From the cell containing the given text, extract its center point as (x, y) coordinate. 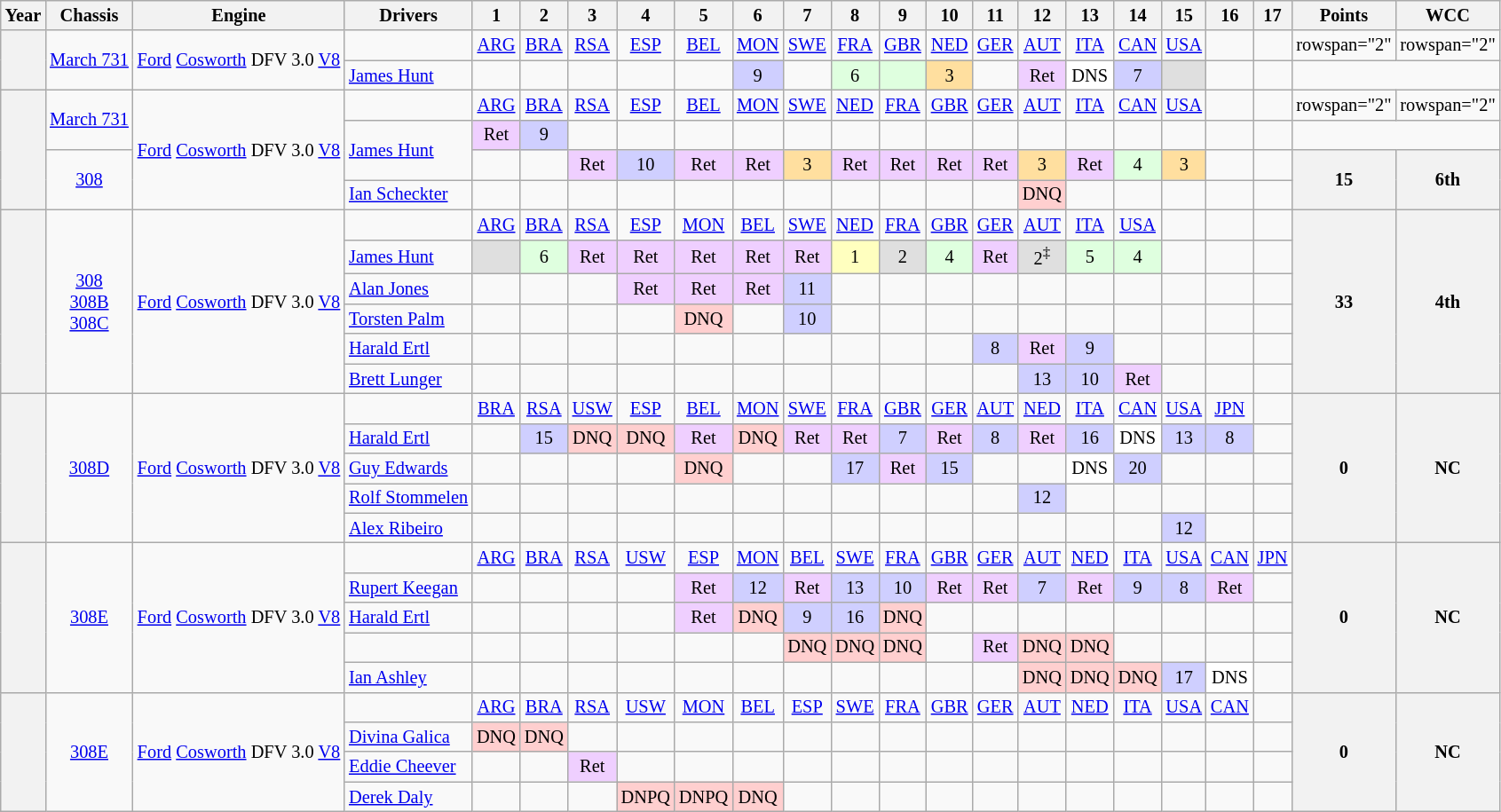
20 (1138, 468)
308 (89, 179)
Drivers (408, 15)
Points (1344, 15)
Divina Galica (408, 737)
Eddie Cheever (408, 767)
2‡ (1042, 257)
308308B308C (89, 302)
33 (1344, 302)
Guy Edwards (408, 468)
Torsten Palm (408, 319)
Ian Ashley (408, 677)
Alan Jones (408, 289)
Brett Lunger (408, 379)
Ian Scheckter (408, 194)
WCC (1447, 15)
Rolf Stommelen (408, 498)
6th (1447, 179)
4th (1447, 302)
Derek Daly (408, 797)
Chassis (89, 15)
308D (89, 468)
14 (1138, 15)
Year (23, 15)
Engine (239, 15)
Rupert Keegan (408, 587)
Alex Ribeiro (408, 528)
